Pinpoint the cell where the given text exists, returning its (x, y) midpoint coordinate. 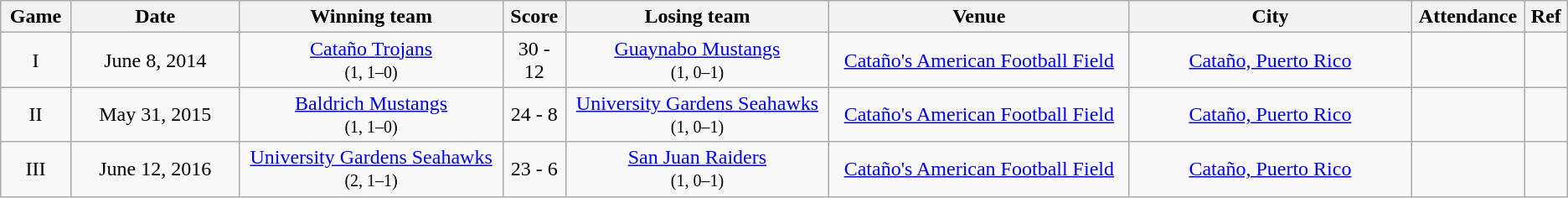
May 31, 2015 (155, 114)
Ref (1546, 17)
June 12, 2016 (155, 169)
San Juan Raiders (1, 0–1) (697, 169)
Venue (978, 17)
University Gardens Seahawks (2, 1–1) (371, 169)
Score (534, 17)
Winning team (371, 17)
24 - 8 (534, 114)
30 - 12 (534, 60)
Baldrich Mustangs (1, 1–0) (371, 114)
I (36, 60)
II (36, 114)
23 - 6 (534, 169)
University Gardens Seahawks (1, 0–1) (697, 114)
Losing team (697, 17)
Date (155, 17)
June 8, 2014 (155, 60)
Cataño Trojans (1, 1–0) (371, 60)
Attendance (1468, 17)
City (1270, 17)
III (36, 169)
Guaynabo Mustangs (1, 0–1) (697, 60)
Game (36, 17)
